Detect which cell encompasses the target text, then output its (X, Y) center coordinate. 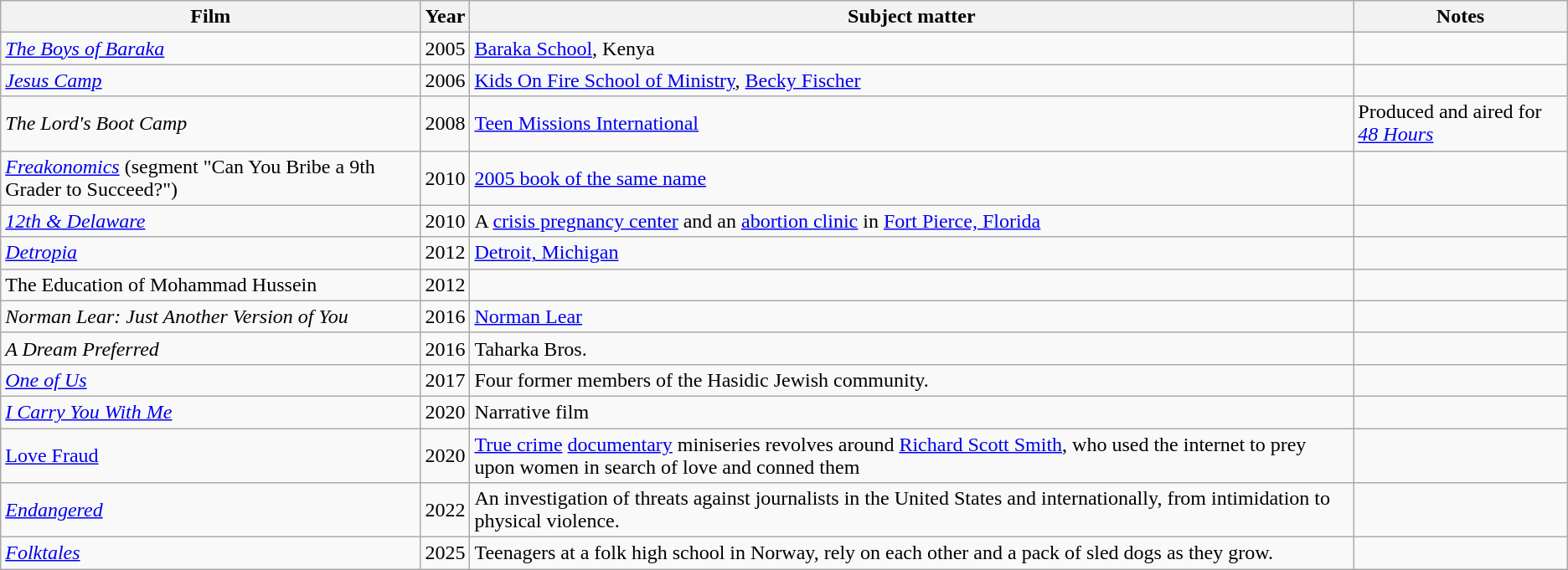
Teen Missions International (911, 124)
The Lord's Boot Camp (211, 124)
2005 (446, 49)
Produced and aired for 48 Hours (1461, 124)
2005 book of the same name (911, 177)
Four former members of the Hasidic Jewish community. (911, 380)
Norman Lear: Just Another Version of You (211, 316)
Subject matter (911, 17)
I Carry You With Me (211, 412)
Norman Lear (911, 316)
Notes (1461, 17)
A crisis pregnancy center and an abortion clinic in Fort Pierce, Florida (911, 221)
Baraka School, Kenya (911, 49)
Narrative film (911, 412)
Love Fraud (211, 455)
Film (211, 17)
12th & Delaware (211, 221)
2025 (446, 553)
The Boys of Baraka (211, 49)
Teenagers at a folk high school in Norway, rely on each other and a pack of sled dogs as they grow. (911, 553)
True crime documentary miniseries revolves around Richard Scott Smith, who used the internet to prey upon women in search of love and conned them (911, 455)
The Education of Mohammad Hussein (211, 285)
2017 (446, 380)
Endangered (211, 511)
Year (446, 17)
2022 (446, 511)
A Dream Preferred (211, 348)
2006 (446, 80)
One of Us (211, 380)
2008 (446, 124)
Folktales (211, 553)
Kids On Fire School of Ministry, Becky Fischer (911, 80)
An investigation of threats against journalists in the United States and internationally, from intimidation to physical violence. (911, 511)
Detroit, Michigan (911, 253)
Jesus Camp (211, 80)
Taharka Bros. (911, 348)
Freakonomics (segment "Can You Bribe a 9th Grader to Succeed?") (211, 177)
Detropia (211, 253)
